Output the (x, y) coordinate of the center of the cell containing the given text.  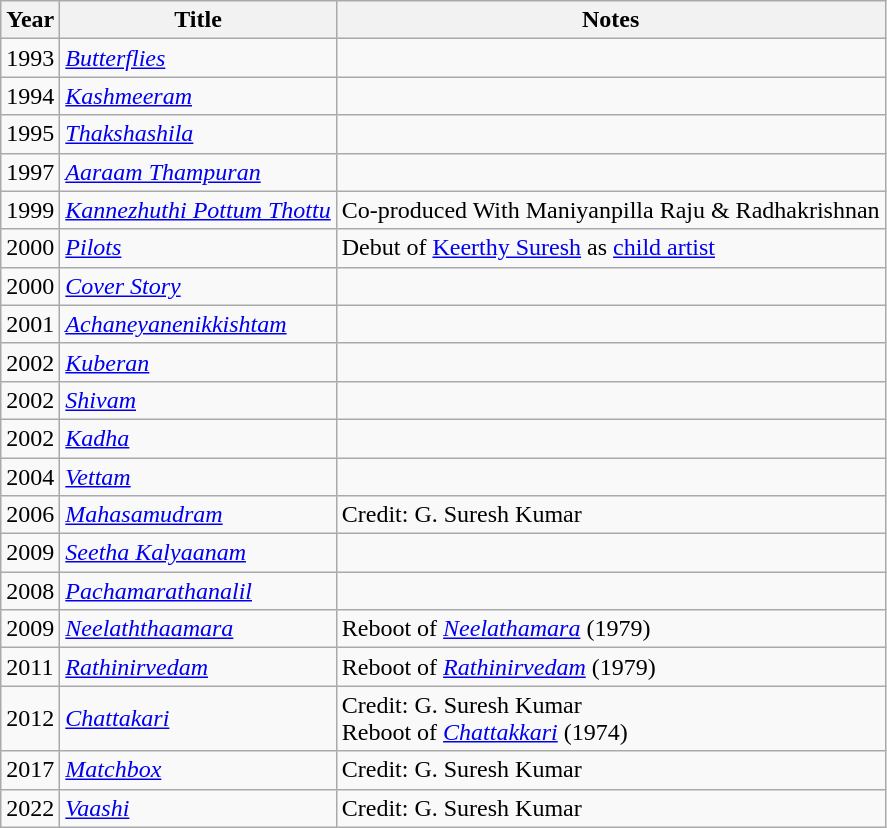
Vettam (198, 477)
Credit: G. Suresh KumarReboot of Chattakkari (1974) (610, 718)
Pilots (198, 248)
1999 (30, 210)
1997 (30, 172)
Seetha Kalyaanam (198, 553)
Debut of Keerthy Suresh as child artist (610, 248)
Co-produced With Maniyanpilla Raju & Radhakrishnan (610, 210)
2011 (30, 667)
1993 (30, 58)
Shivam (198, 400)
Rathinirvedam (198, 667)
Thakshashila (198, 134)
Year (30, 20)
Matchbox (198, 770)
Pachamarathanalil (198, 591)
2017 (30, 770)
2012 (30, 718)
1994 (30, 96)
Reboot of Rathinirvedam (1979) (610, 667)
Reboot of Neelathamara (1979) (610, 629)
1995 (30, 134)
Achaneyanenikkishtam (198, 324)
Vaashi (198, 808)
Kannezhuthi Pottum Thottu (198, 210)
Mahasamudram (198, 515)
Neelaththaamara (198, 629)
Notes (610, 20)
Title (198, 20)
Cover Story (198, 286)
2022 (30, 808)
Aaraam Thampuran (198, 172)
2008 (30, 591)
2006 (30, 515)
Kashmeeram (198, 96)
Chattakari (198, 718)
Kadha (198, 438)
2004 (30, 477)
Kuberan (198, 362)
2001 (30, 324)
Butterflies (198, 58)
